For the text-containing cell, return its midpoint in (X, Y) coordinate format. 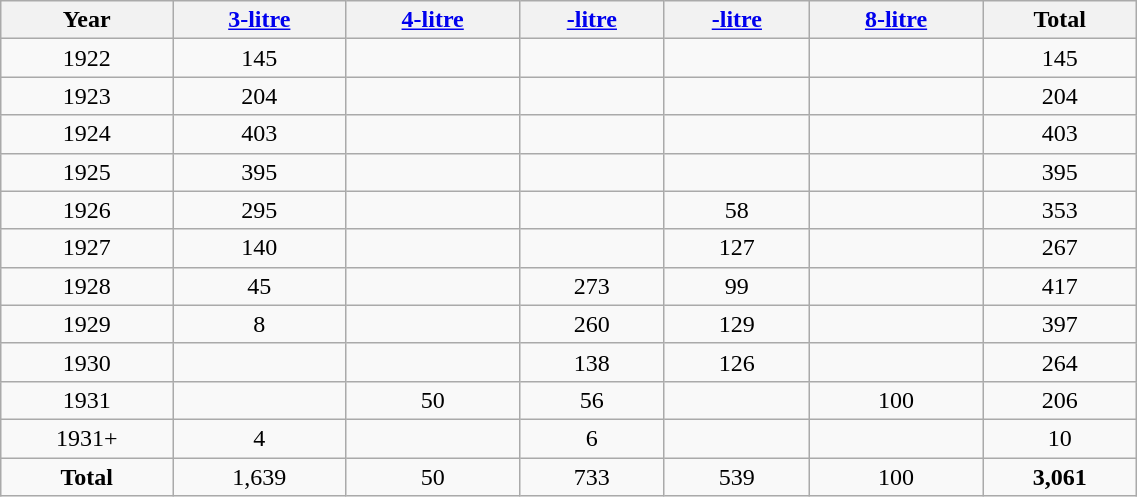
260 (592, 324)
273 (592, 286)
1926 (87, 210)
1931 (87, 400)
58 (736, 210)
1930 (87, 362)
99 (736, 286)
267 (1060, 248)
127 (736, 248)
10 (1060, 438)
1923 (87, 96)
3,061 (1060, 477)
8-litre (896, 20)
206 (1060, 400)
4 (260, 438)
353 (1060, 210)
1931+ (87, 438)
397 (1060, 324)
295 (260, 210)
1925 (87, 172)
733 (592, 477)
6 (592, 438)
4-litre (432, 20)
1928 (87, 286)
138 (592, 362)
1,639 (260, 477)
1929 (87, 324)
140 (260, 248)
129 (736, 324)
539 (736, 477)
417 (1060, 286)
45 (260, 286)
56 (592, 400)
3-litre (260, 20)
264 (1060, 362)
8 (260, 324)
126 (736, 362)
Year (87, 20)
1922 (87, 58)
1927 (87, 248)
1924 (87, 134)
